Return the [X, Y] coordinate for the center point of the cell that contains the specified text.  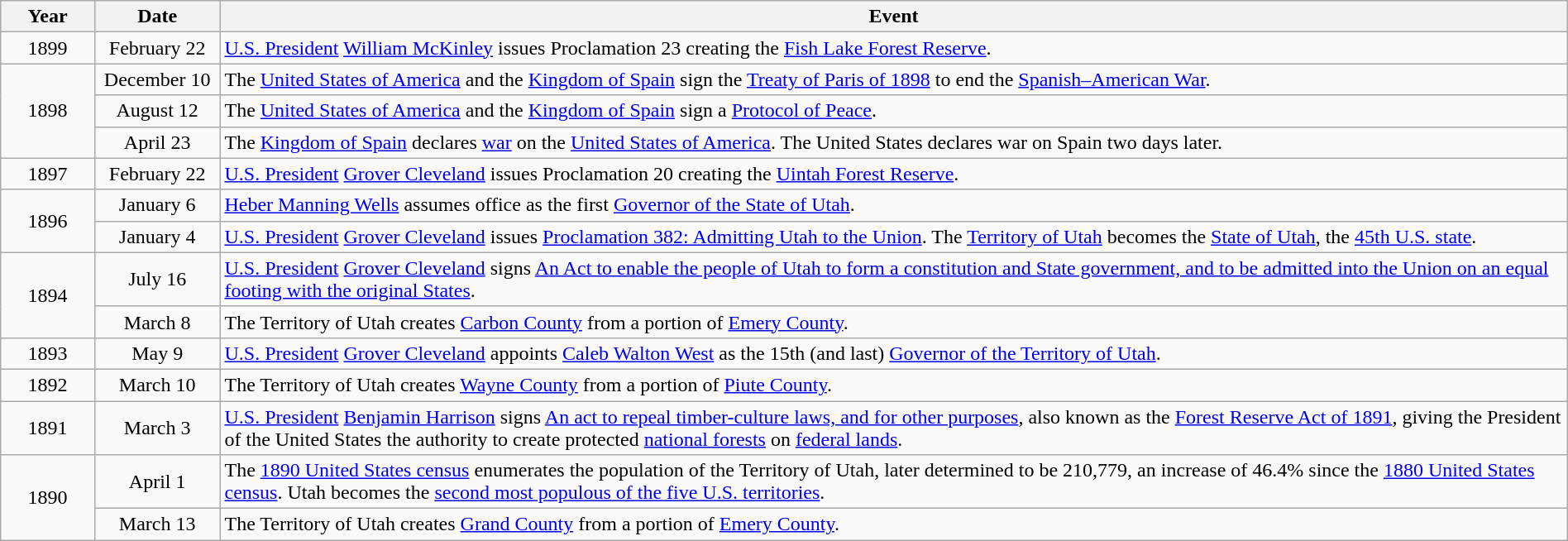
1899 [48, 48]
1890 [48, 498]
July 16 [157, 280]
Event [893, 17]
December 10 [157, 79]
The Kingdom of Spain declares war on the United States of America. The United States declares war on Spain two days later. [893, 142]
Date [157, 17]
March 13 [157, 524]
1891 [48, 427]
The United States of America and the Kingdom of Spain sign the Treaty of Paris of 1898 to end the Spanish–American War. [893, 79]
1894 [48, 294]
U.S. President William McKinley issues Proclamation 23 creating the Fish Lake Forest Reserve. [893, 48]
March 3 [157, 427]
1898 [48, 111]
August 12 [157, 111]
March 10 [157, 385]
Heber Manning Wells assumes office as the first Governor of the State of Utah. [893, 205]
1893 [48, 353]
April 1 [157, 481]
1896 [48, 221]
April 23 [157, 142]
The United States of America and the Kingdom of Spain sign a Protocol of Peace. [893, 111]
Year [48, 17]
1892 [48, 385]
The Territory of Utah creates Grand County from a portion of Emery County. [893, 524]
U.S. President Grover Cleveland issues Proclamation 20 creating the Uintah Forest Reserve. [893, 174]
The Territory of Utah creates Carbon County from a portion of Emery County. [893, 322]
January 4 [157, 237]
The Territory of Utah creates Wayne County from a portion of Piute County. [893, 385]
January 6 [157, 205]
March 8 [157, 322]
May 9 [157, 353]
U.S. President Grover Cleveland appoints Caleb Walton West as the 15th (and last) Governor of the Territory of Utah. [893, 353]
1897 [48, 174]
